Return the (x, y) coordinate for the center point of the cell that contains the specified text.  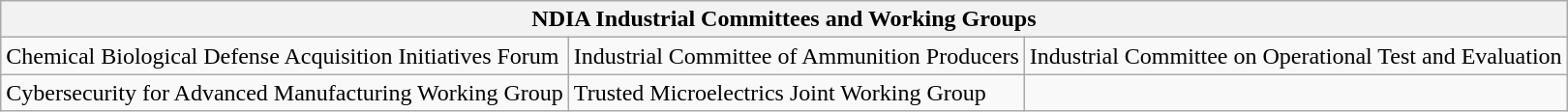
Chemical Biological Defense Acquisition Initiatives Forum (285, 56)
Industrial Committee on Operational Test and Evaluation (1295, 56)
Trusted Microelectrics Joint Working Group (796, 93)
Industrial Committee of Ammunition Producers (796, 56)
NDIA Industrial Committees and Working Groups (784, 19)
Cybersecurity for Advanced Manufacturing Working Group (285, 93)
